From the cell containing the given text, extract its center point as (x, y) coordinate. 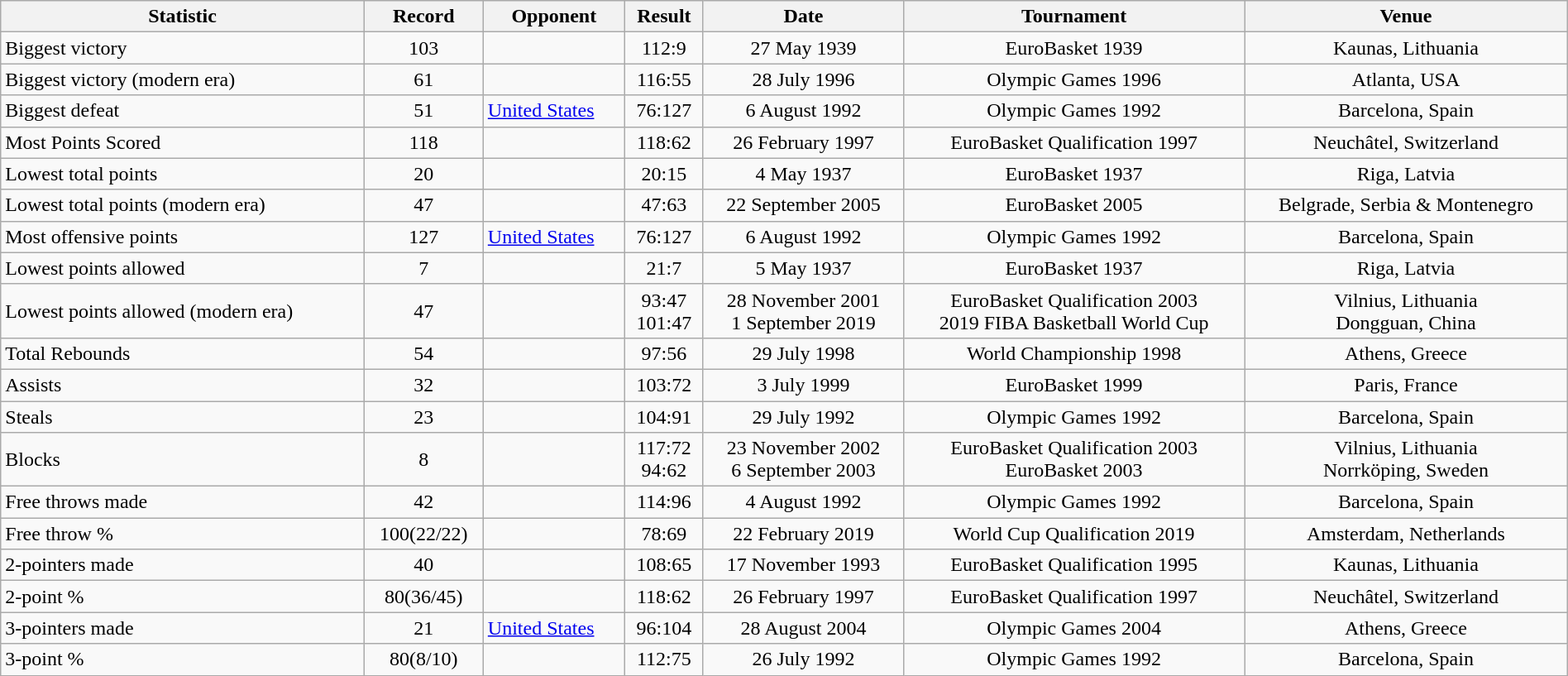
World Cup Qualification 2019 (1073, 534)
116:55 (663, 79)
103:72 (663, 385)
Lowest total points (modern era) (182, 205)
23 November 20026 September 2003 (803, 460)
8 (423, 460)
Total Rebounds (182, 353)
EuroBasket 1999 (1073, 385)
3-point % (182, 659)
23 (423, 416)
127 (423, 237)
Vilnius, LithuaniaDongguan, China (1406, 311)
2-point % (182, 597)
117:7294:62 (663, 460)
27 May 1939 (803, 48)
Vilnius, LithuaniaNorrköping, Sweden (1406, 460)
47:63 (663, 205)
100(22/22) (423, 534)
103 (423, 48)
32 (423, 385)
4 May 1937 (803, 174)
28 August 2004 (803, 628)
Lowest total points (182, 174)
78:69 (663, 534)
17 November 1993 (803, 565)
Olympic Games 2004 (1073, 628)
Paris, France (1406, 385)
Amsterdam, Netherlands (1406, 534)
Olympic Games 1996 (1073, 79)
3 July 1999 (803, 385)
Blocks (182, 460)
104:91 (663, 416)
Assists (182, 385)
Statistic (182, 17)
42 (423, 502)
Biggest victory (modern era) (182, 79)
Free throws made (182, 502)
Biggest defeat (182, 111)
96:104 (663, 628)
Belgrade, Serbia & Montenegro (1406, 205)
Atlanta, USA (1406, 79)
Venue (1406, 17)
80(8/10) (423, 659)
20 (423, 174)
112:75 (663, 659)
Biggest victory (182, 48)
Date (803, 17)
80(36/45) (423, 597)
EuroBasket Qualification 20032019 FIBA Basketball World Cup (1073, 311)
112:9 (663, 48)
22 September 2005 (803, 205)
3-pointers made (182, 628)
World Championship 1998 (1073, 353)
Result (663, 17)
97:56 (663, 353)
EuroBasket 2005 (1073, 205)
5 May 1937 (803, 268)
EuroBasket 1939 (1073, 48)
114:96 (663, 502)
7 (423, 268)
108:65 (663, 565)
54 (423, 353)
51 (423, 111)
Lowest points allowed (182, 268)
Steals (182, 416)
26 July 1992 (803, 659)
40 (423, 565)
Tournament (1073, 17)
Most offensive points (182, 237)
21:7 (663, 268)
Most Points Scored (182, 142)
Lowest points allowed (modern era) (182, 311)
61 (423, 79)
22 February 2019 (803, 534)
20:15 (663, 174)
EuroBasket Qualification 2003EuroBasket 2003 (1073, 460)
Free throw % (182, 534)
118 (423, 142)
93:47101:47 (663, 311)
29 July 1998 (803, 353)
Record (423, 17)
EuroBasket Qualification 1995 (1073, 565)
21 (423, 628)
29 July 1992 (803, 416)
2-pointers made (182, 565)
Opponent (554, 17)
4 August 1992 (803, 502)
28 July 1996 (803, 79)
28 November 20011 September 2019 (803, 311)
